Find where the given text appears and provide that cell's center as (X, Y) coordinate. 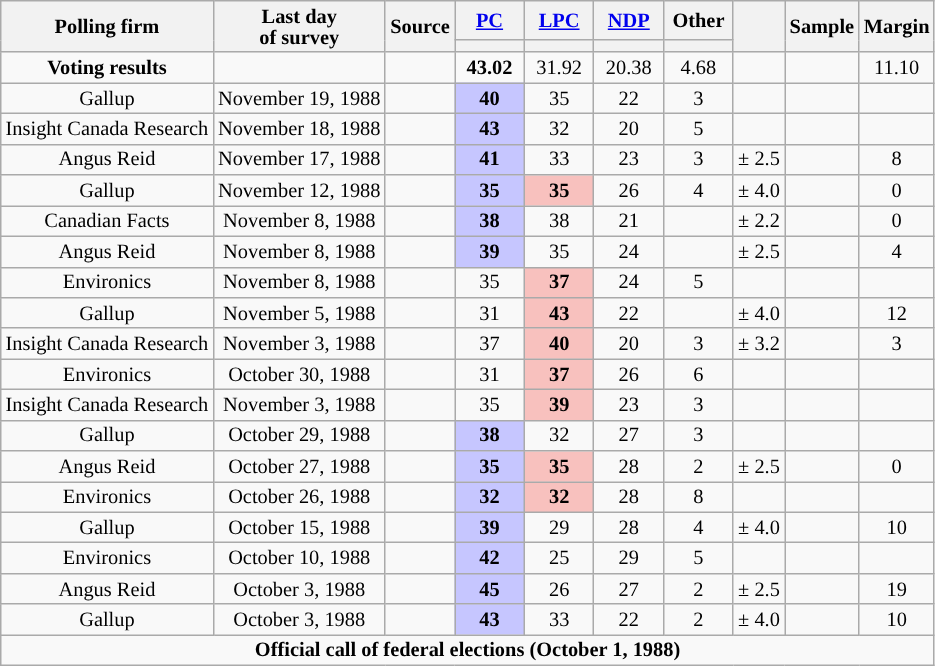
November 18, 1988 (299, 128)
Voting results (107, 68)
Other (699, 20)
October 29, 1988 (299, 436)
6 (699, 374)
NDP (629, 20)
PC (490, 20)
11.10 (896, 68)
41 (490, 160)
November 19, 1988 (299, 98)
19 (896, 588)
October 27, 1988 (299, 466)
± 3.2 (758, 344)
42 (490, 558)
Margin (896, 26)
4.68 (699, 68)
November 5, 1988 (299, 312)
LPC (559, 20)
October 15, 1988 (299, 528)
October 30, 1988 (299, 374)
Polling firm (107, 26)
Source (420, 26)
October 26, 1988 (299, 496)
Sample (822, 26)
45 (490, 588)
November 12, 1988 (299, 190)
12 (896, 312)
21 (629, 220)
25 (559, 558)
20.38 (629, 68)
Canadian Facts (107, 220)
Last day of survey (299, 26)
October 10, 1988 (299, 558)
± 2.2 (758, 220)
31.92 (559, 68)
November 17, 1988 (299, 160)
Official call of federal elections (October 1, 1988) (468, 650)
43.02 (490, 68)
